From the cell containing the given text, extract its center point as (X, Y) coordinate. 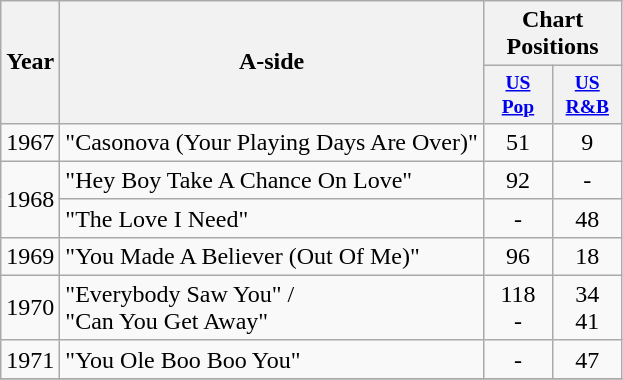
18 (588, 256)
1970 (30, 308)
47 (588, 359)
92 (518, 180)
1968 (30, 199)
1969 (30, 256)
3441 (588, 308)
US Pop (518, 94)
Year (30, 62)
1967 (30, 142)
118- (518, 308)
USR&B (588, 94)
Chart Positions (552, 34)
"Everybody Saw You" /"Can You Get Away" (272, 308)
"You Ole Boo Boo You" (272, 359)
96 (518, 256)
51 (518, 142)
"Hey Boy Take A Chance On Love" (272, 180)
"Casonova (Your Playing Days Are Over)" (272, 142)
1971 (30, 359)
"The Love I Need" (272, 218)
"You Made A Believer (Out Of Me)" (272, 256)
A-side (272, 62)
9 (588, 142)
48 (588, 218)
